From the cell containing the given text, extract its center point as (x, y) coordinate. 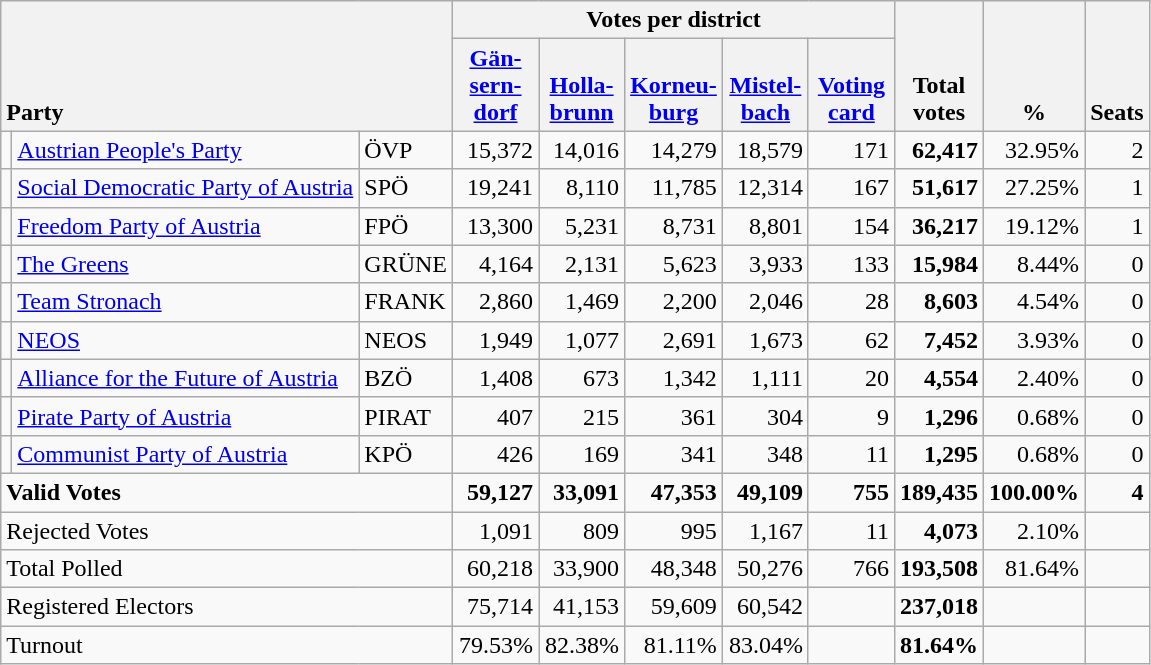
8,110 (582, 188)
Rejected Votes (227, 531)
4.54% (1034, 302)
62 (851, 340)
Votingcard (851, 85)
Communist Party of Austria (186, 454)
14,279 (674, 150)
2,131 (582, 264)
19,241 (496, 188)
ÖVP (406, 150)
Team Stronach (186, 302)
Votes per district (674, 20)
4 (1117, 492)
1,469 (582, 302)
20 (851, 378)
193,508 (938, 569)
1,296 (938, 416)
51,617 (938, 188)
9 (851, 416)
766 (851, 569)
8,731 (674, 226)
673 (582, 378)
32.95% (1034, 150)
2.10% (1034, 531)
11,785 (674, 188)
15,372 (496, 150)
SPÖ (406, 188)
5,623 (674, 264)
1,167 (765, 531)
167 (851, 188)
426 (496, 454)
1,091 (496, 531)
7,452 (938, 340)
755 (851, 492)
13,300 (496, 226)
33,091 (582, 492)
59,609 (674, 607)
41,153 (582, 607)
8,801 (765, 226)
62,417 (938, 150)
171 (851, 150)
995 (674, 531)
133 (851, 264)
1,111 (765, 378)
Pirate Party of Austria (186, 416)
PIRAT (406, 416)
Freedom Party of Austria (186, 226)
60,218 (496, 569)
4,073 (938, 531)
47,353 (674, 492)
2.40% (1034, 378)
Austrian People's Party (186, 150)
341 (674, 454)
Party (227, 66)
36,217 (938, 226)
Mistel-bach (765, 85)
15,984 (938, 264)
Korneu-burg (674, 85)
82.38% (582, 645)
FPÖ (406, 226)
48,348 (674, 569)
304 (765, 416)
Gän-sern-dorf (496, 85)
59,127 (496, 492)
4,554 (938, 378)
83.04% (765, 645)
100.00% (1034, 492)
79.53% (496, 645)
1,077 (582, 340)
1,673 (765, 340)
169 (582, 454)
81.11% (674, 645)
8.44% (1034, 264)
809 (582, 531)
2,860 (496, 302)
361 (674, 416)
2 (1117, 150)
215 (582, 416)
Turnout (227, 645)
348 (765, 454)
49,109 (765, 492)
Registered Electors (227, 607)
Alliance for the Future of Austria (186, 378)
19.12% (1034, 226)
8,603 (938, 302)
60,542 (765, 607)
5,231 (582, 226)
GRÜNE (406, 264)
154 (851, 226)
27.25% (1034, 188)
1,408 (496, 378)
Social Democratic Party of Austria (186, 188)
The Greens (186, 264)
Valid Votes (227, 492)
FRANK (406, 302)
BZÖ (406, 378)
2,200 (674, 302)
28 (851, 302)
1,295 (938, 454)
KPÖ (406, 454)
% (1034, 66)
Total Polled (227, 569)
4,164 (496, 264)
189,435 (938, 492)
1,342 (674, 378)
407 (496, 416)
Seats (1117, 66)
50,276 (765, 569)
33,900 (582, 569)
12,314 (765, 188)
2,046 (765, 302)
18,579 (765, 150)
1,949 (496, 340)
14,016 (582, 150)
3.93% (1034, 340)
75,714 (496, 607)
2,691 (674, 340)
3,933 (765, 264)
Holla-brunn (582, 85)
Totalvotes (938, 66)
237,018 (938, 607)
